Find where the given text appears and provide that cell's center as [X, Y] coordinate. 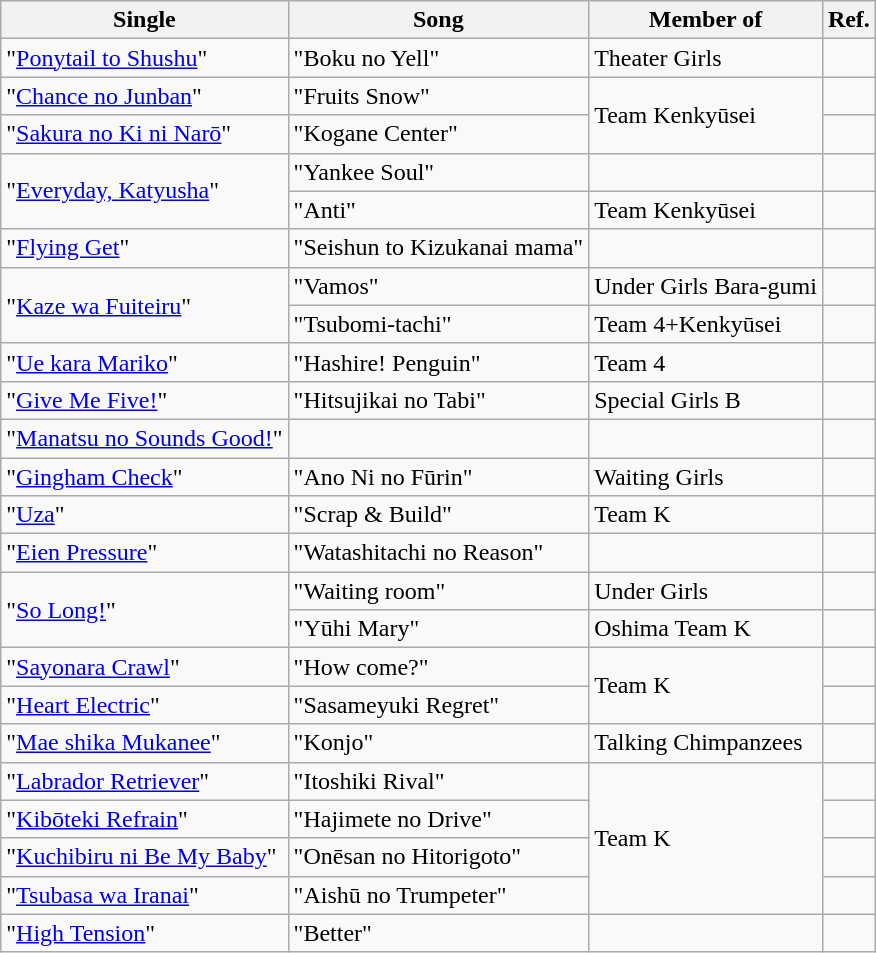
"Flying Get" [144, 248]
Talking Chimpanzees [706, 743]
"Watashitachi no Reason" [438, 553]
"Anti" [438, 210]
Under Girls Bara-gumi [706, 286]
Team 4+Kenkyūsei [706, 324]
"Ue kara Mariko" [144, 362]
Single [144, 20]
"Chance no Junban" [144, 96]
"Hajimete no Drive" [438, 819]
Member of [706, 20]
"Seishun to Kizukanai mama" [438, 248]
"Sayonara Crawl" [144, 667]
"Yankee Soul" [438, 172]
"Konjo" [438, 743]
"Everyday, Katyusha" [144, 191]
"Waiting room" [438, 591]
"Fruits Snow" [438, 96]
"Yūhi Mary" [438, 629]
"Aishū no Trumpeter" [438, 895]
"Tsubomi-tachi" [438, 324]
"Itoshiki Rival" [438, 781]
"So Long!" [144, 610]
"Kogane Center" [438, 134]
"Tsubasa wa Iranai" [144, 895]
"Scrap & Build" [438, 515]
"Kuchibiru ni Be My Baby" [144, 857]
Waiting Girls [706, 477]
"Hitsujikai no Tabi" [438, 400]
"Better" [438, 933]
Special Girls B [706, 400]
Oshima Team K [706, 629]
"Sasameyuki Regret" [438, 705]
Ref. [848, 20]
"Vamos" [438, 286]
"Kaze wa Fuiteiru" [144, 305]
"Ano Ni no Fūrin" [438, 477]
Song [438, 20]
"Sakura no Ki ni Narō" [144, 134]
"Labrador Retriever" [144, 781]
"Kibōteki Refrain" [144, 819]
"How come?" [438, 667]
"Eien Pressure" [144, 553]
"High Tension" [144, 933]
"Hashire! Penguin" [438, 362]
"Ponytail to Shushu" [144, 58]
Team 4 [706, 362]
"Gingham Check" [144, 477]
Theater Girls [706, 58]
"Give Me Five!" [144, 400]
"Onēsan no Hitorigoto" [438, 857]
"Mae shika Mukanee" [144, 743]
Under Girls [706, 591]
"Boku no Yell" [438, 58]
"Manatsu no Sounds Good!" [144, 438]
"Uza" [144, 515]
"Heart Electric" [144, 705]
